Search for the cell housing the specified text and yield its (X, Y) center coordinate. 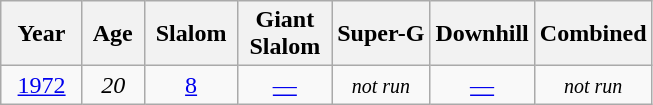
Age (113, 34)
Year (42, 34)
Slalom (191, 34)
1972 (42, 85)
8 (191, 85)
Giant Slalom (285, 34)
Downhill (482, 34)
Super-G (381, 34)
Combined (593, 34)
20 (113, 85)
